From the cell containing the given text, extract its center point as [x, y] coordinate. 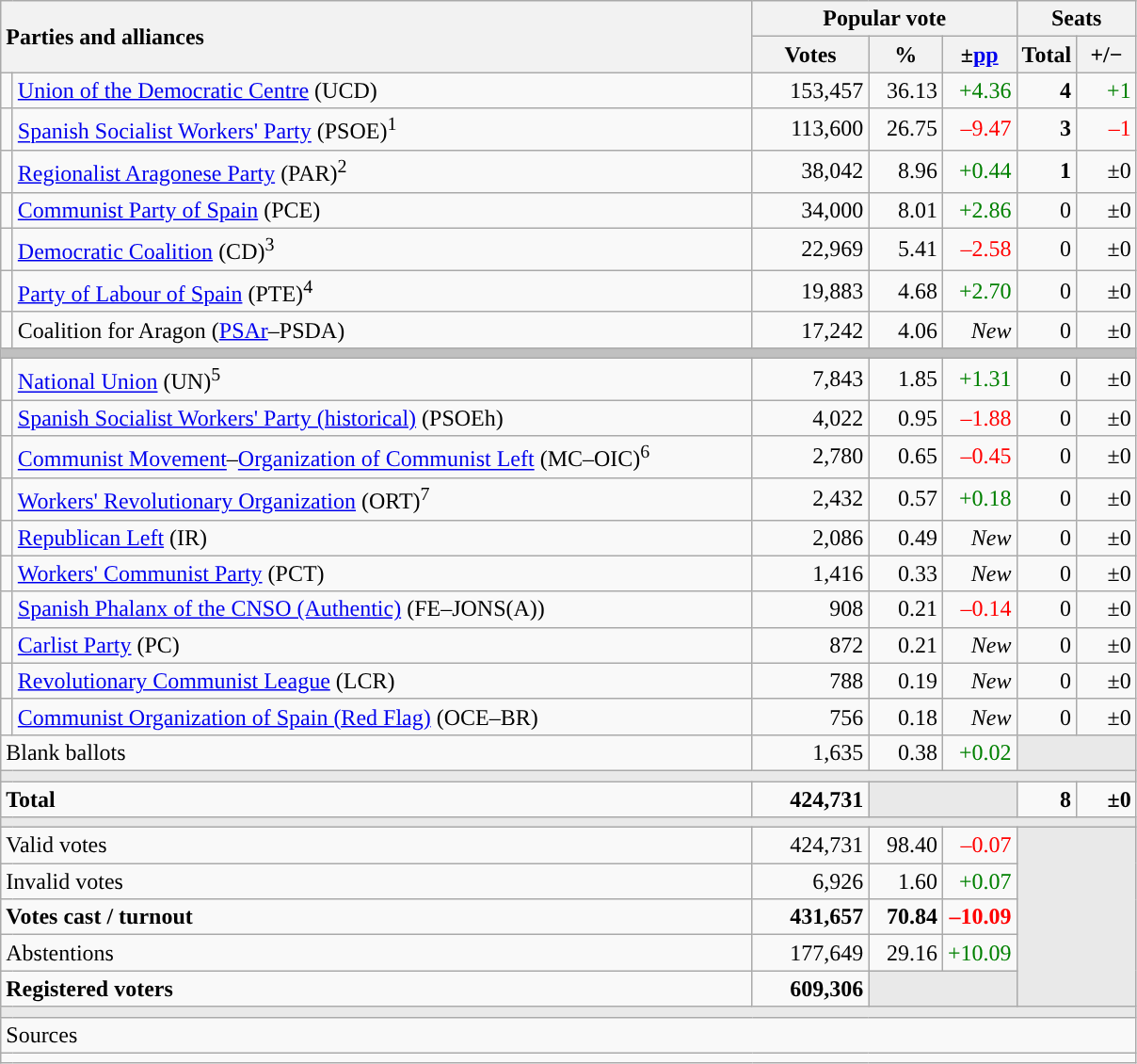
4.06 [905, 330]
0.33 [905, 573]
% [905, 55]
–1 [1107, 130]
908 [810, 609]
Abstentions [376, 953]
872 [810, 645]
Carlist Party (PC) [382, 645]
Invalid votes [376, 881]
+4.36 [979, 90]
–2.58 [979, 249]
0.65 [905, 458]
431,657 [810, 917]
+2.70 [979, 292]
0.49 [905, 538]
1.85 [905, 379]
2,780 [810, 458]
+0.44 [979, 171]
Communist Organization of Spain (Red Flag) (OCE–BR) [382, 717]
0.19 [905, 681]
Regionalist Aragonese Party (PAR)2 [382, 171]
Republican Left (IR) [382, 538]
0.95 [905, 418]
Workers' Revolutionary Organization (ORT)7 [382, 499]
Parties and alliances [376, 37]
Party of Labour of Spain (PTE)4 [382, 292]
–0.07 [979, 846]
+10.09 [979, 953]
Seats [1077, 19]
–1.88 [979, 418]
1,416 [810, 573]
+0.07 [979, 881]
±pp [979, 55]
Popular vote [885, 19]
34,000 [810, 210]
Votes cast / turnout [376, 917]
1 [1047, 171]
+1.31 [979, 379]
5.41 [905, 249]
8 [1047, 799]
7,843 [810, 379]
Coalition for Aragon (PSAr–PSDA) [382, 330]
Valid votes [376, 846]
26.75 [905, 130]
–0.45 [979, 458]
8.96 [905, 171]
+0.02 [979, 752]
Spanish Socialist Workers' Party (historical) (PSOEh) [382, 418]
National Union (UN)5 [382, 379]
36.13 [905, 90]
0.57 [905, 499]
17,242 [810, 330]
Spanish Socialist Workers' Party (PSOE)1 [382, 130]
1.60 [905, 881]
6,926 [810, 881]
8.01 [905, 210]
3 [1047, 130]
–0.14 [979, 609]
98.40 [905, 846]
4,022 [810, 418]
4 [1047, 90]
Union of the Democratic Centre (UCD) [382, 90]
70.84 [905, 917]
Blank ballots [376, 752]
+2.86 [979, 210]
153,457 [810, 90]
4.68 [905, 292]
609,306 [810, 989]
113,600 [810, 130]
29.16 [905, 953]
788 [810, 681]
0.38 [905, 752]
Registered voters [376, 989]
–9.47 [979, 130]
+1 [1107, 90]
2,432 [810, 499]
Spanish Phalanx of the CNSO (Authentic) (FE–JONS(A)) [382, 609]
Sources [568, 1035]
22,969 [810, 249]
19,883 [810, 292]
–10.09 [979, 917]
177,649 [810, 953]
Workers' Communist Party (PCT) [382, 573]
Communist Party of Spain (PCE) [382, 210]
2,086 [810, 538]
756 [810, 717]
+/− [1107, 55]
0.18 [905, 717]
38,042 [810, 171]
Revolutionary Communist League (LCR) [382, 681]
Democratic Coalition (CD)3 [382, 249]
Communist Movement–Organization of Communist Left (MC–OIC)6 [382, 458]
Votes [810, 55]
+0.18 [979, 499]
1,635 [810, 752]
